Determine the (x, y) coordinate at the center of the cell enclosing the given text.  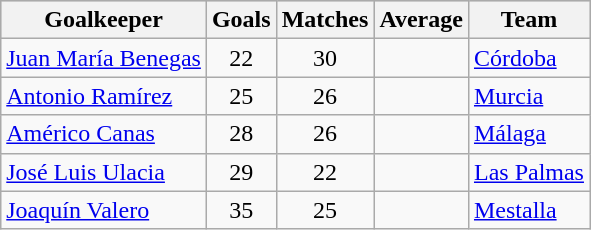
Team (528, 20)
35 (241, 210)
Juan María Benegas (104, 58)
Córdoba (528, 58)
29 (241, 172)
28 (241, 134)
Goals (241, 20)
Málaga (528, 134)
Mestalla (528, 210)
Average (422, 20)
Las Palmas (528, 172)
Joaquín Valero (104, 210)
Goalkeeper (104, 20)
Matches (325, 20)
Murcia (528, 96)
30 (325, 58)
José Luis Ulacia (104, 172)
Américo Canas (104, 134)
Antonio Ramírez (104, 96)
